Detect which cell encompasses the target text, then output its (x, y) center coordinate. 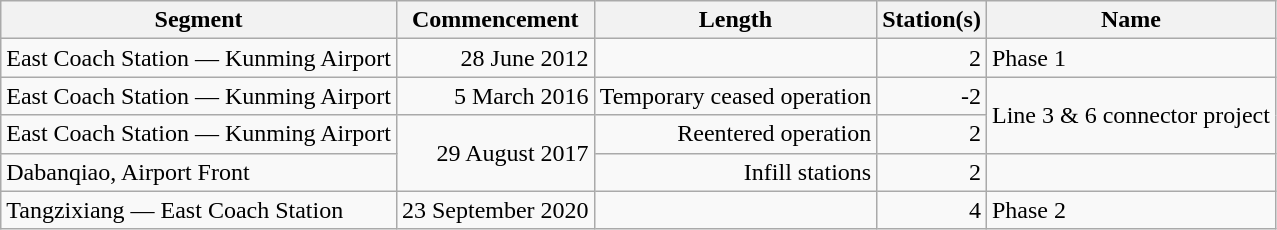
Temporary ceased operation (736, 96)
Length (736, 20)
Line 3 & 6 connector project (1130, 115)
Commencement (495, 20)
29 August 2017 (495, 153)
Infill stations (736, 172)
Phase 2 (1130, 210)
23 September 2020 (495, 210)
Name (1130, 20)
-2 (932, 96)
Station(s) (932, 20)
4 (932, 210)
5 March 2016 (495, 96)
Phase 1 (1130, 58)
Reentered operation (736, 134)
Tangzixiang — East Coach Station (199, 210)
Segment (199, 20)
28 June 2012 (495, 58)
Dabanqiao, Airport Front (199, 172)
